Search for the cell housing the specified text and yield its (X, Y) center coordinate. 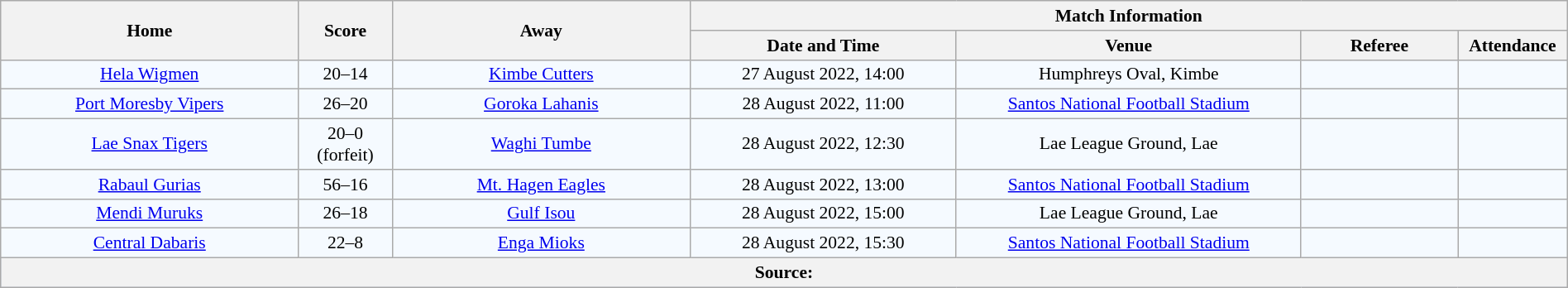
27 August 2022, 14:00 (823, 74)
28 August 2022, 15:00 (823, 214)
28 August 2022, 13:00 (823, 185)
Match Information (1128, 16)
Mt. Hagen Eagles (541, 185)
Central Dabaris (150, 243)
Rabaul Gurias (150, 185)
Referee (1379, 46)
28 August 2022, 12:30 (823, 144)
22–8 (346, 243)
Waghi Tumbe (541, 144)
20–0 (forfeit) (346, 144)
Away (541, 30)
Mendi Muruks (150, 214)
Enga Mioks (541, 243)
Kimbe Cutters (541, 74)
Hela Wigmen (150, 74)
Lae Snax Tigers (150, 144)
Attendance (1513, 46)
Humphreys Oval, Kimbe (1128, 74)
26–20 (346, 104)
28 August 2022, 15:30 (823, 243)
26–18 (346, 214)
Score (346, 30)
28 August 2022, 11:00 (823, 104)
20–14 (346, 74)
Goroka Lahanis (541, 104)
Gulf Isou (541, 214)
Home (150, 30)
56–16 (346, 185)
Source: (784, 273)
Port Moresby Vipers (150, 104)
Date and Time (823, 46)
Venue (1128, 46)
